Output the [X, Y] coordinate of the center of the cell containing the given text.  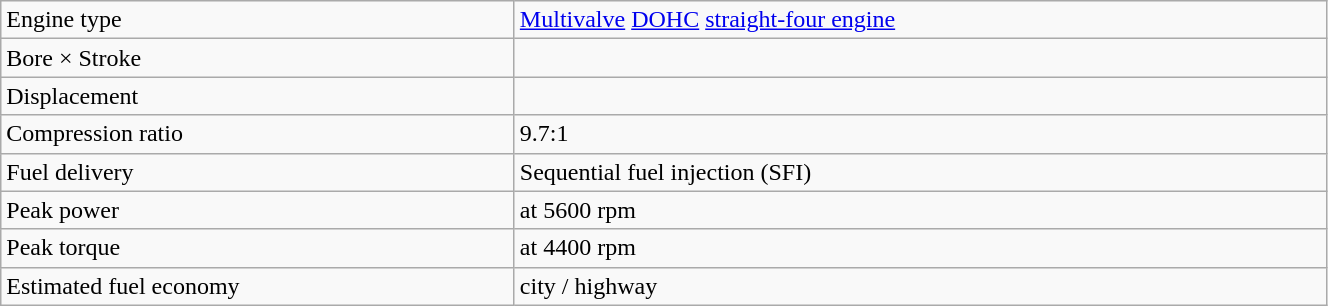
Displacement [258, 96]
Bore × Stroke [258, 58]
Peak power [258, 210]
city / highway [920, 286]
Multivalve DOHC straight-four engine [920, 20]
Compression ratio [258, 134]
Peak torque [258, 248]
at 4400 rpm [920, 248]
at 5600 rpm [920, 210]
Estimated fuel economy [258, 286]
Fuel delivery [258, 172]
Sequential fuel injection (SFI) [920, 172]
9.7:1 [920, 134]
Engine type [258, 20]
